Scan for the cell matching the given text and deliver its (x, y) coordinate at center. 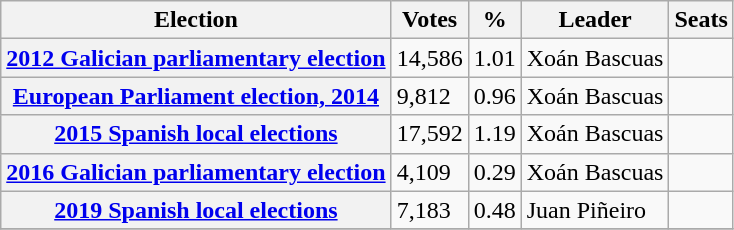
Juan Piñeiro (595, 210)
0.96 (494, 96)
9,812 (430, 96)
2016 Galician parliamentary election (196, 172)
14,586 (430, 58)
Leader (595, 20)
Seats (701, 20)
Votes (430, 20)
0.29 (494, 172)
1.01 (494, 58)
% (494, 20)
2015 Spanish local elections (196, 134)
European Parliament election, 2014 (196, 96)
1.19 (494, 134)
2019 Spanish local elections (196, 210)
17,592 (430, 134)
7,183 (430, 210)
Election (196, 20)
0.48 (494, 210)
4,109 (430, 172)
2012 Galician parliamentary election (196, 58)
